Locate the cell with the specified text and output its [X, Y] center coordinate. 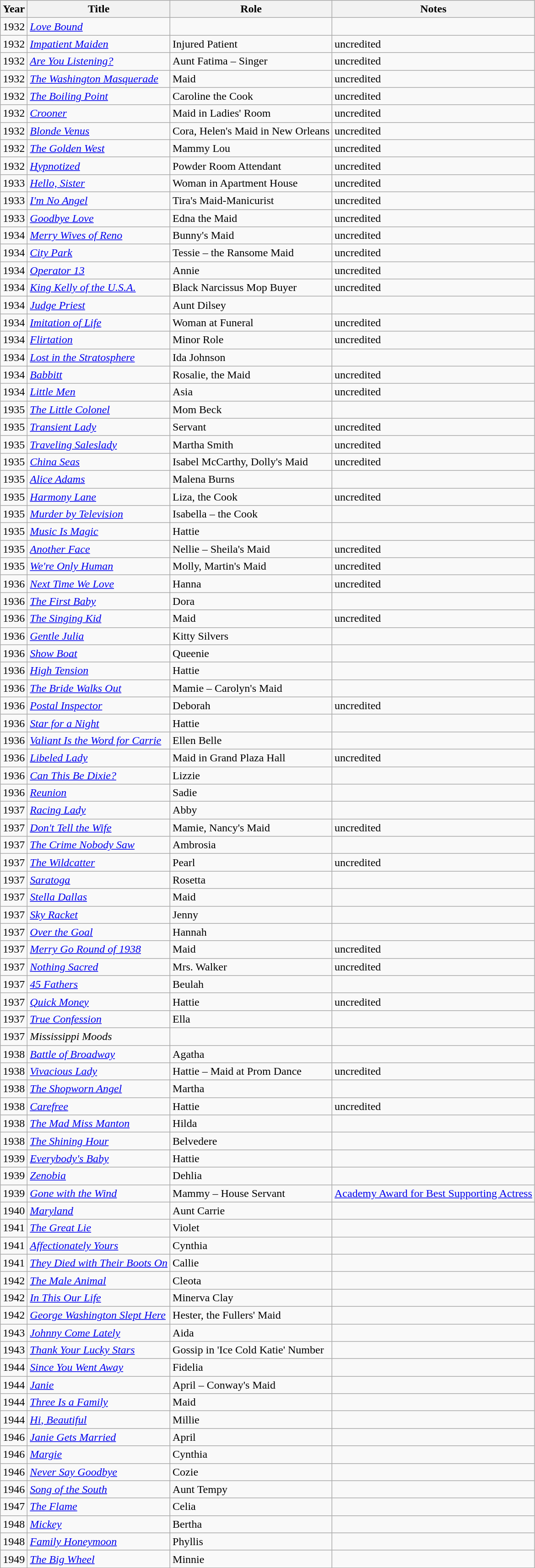
Mammy – House Servant [251, 1193]
Aunt Carrie [251, 1211]
The Little Colonel [99, 410]
Goodbye Love [99, 218]
April [251, 1437]
Maid in Grand Plaza Hall [251, 758]
Music Is Magic [99, 532]
Can This Be Dixie? [99, 776]
They Died with Their Boots On [99, 1263]
Agatha [251, 1054]
Little Men [99, 392]
Rosetta [251, 880]
Ida Johnson [251, 357]
Murder by Television [99, 514]
Nellie – Sheila's Maid [251, 549]
Violet [251, 1228]
Molly, Martin's Maid [251, 566]
Kitty Silvers [251, 636]
Vivacious Lady [99, 1072]
Song of the South [99, 1489]
The Great Lie [99, 1228]
Crooner [99, 113]
High Tension [99, 671]
Aunt Tempy [251, 1489]
Woman at Funeral [251, 323]
Nothing Sacred [99, 967]
Deborah [251, 706]
Hi, Beautiful [99, 1420]
Injured Patient [251, 44]
Woman in Apartment House [251, 183]
Impatient Maiden [99, 44]
The Male Animal [99, 1280]
Alice Adams [99, 479]
Valiant Is the Word for Carrie [99, 740]
Maryland [99, 1211]
The Wildcatter [99, 862]
Aunt Fatima – Singer [251, 61]
Queenie [251, 653]
Since You Went Away [99, 1368]
1949 [14, 1559]
Ellen Belle [251, 740]
Johnny Come Lately [99, 1333]
Tessie – the Ransome Maid [251, 253]
The Boiling Point [99, 96]
Love Bound [99, 27]
Mom Beck [251, 410]
Maid in Ladies' Room [251, 113]
Servant [251, 427]
Janie [99, 1385]
Postal Inspector [99, 706]
Cora, Helen's Maid in New Orleans [251, 131]
Babbitt [99, 375]
Are You Listening? [99, 61]
Annie [251, 270]
Margie [99, 1455]
George Washington Slept Here [99, 1315]
1940 [14, 1211]
We're Only Human [99, 566]
Dora [251, 601]
Another Face [99, 549]
Minnie [251, 1559]
Lost in the Stratosphere [99, 357]
Mrs. Walker [251, 967]
The First Baby [99, 601]
Beulah [251, 984]
Sadie [251, 793]
Family Honeymoon [99, 1541]
Never Say Goodbye [99, 1472]
The Washington Masquerade [99, 79]
Mammy Lou [251, 148]
Racing Lady [99, 810]
Saratoga [99, 880]
Rosalie, the Maid [251, 375]
Martha Smith [251, 444]
The Mad Miss Manton [99, 1124]
Operator 13 [99, 270]
Imitation of Life [99, 323]
Belvedere [251, 1141]
Transient Lady [99, 427]
Gossip in 'Ice Cold Katie' Number [251, 1350]
Academy Award for Best Supporting Actress [434, 1193]
King Kelly of the U.S.A. [99, 288]
Cozie [251, 1472]
Judge Priest [99, 305]
Abby [251, 810]
Zenobia [99, 1176]
Millie [251, 1420]
Hilda [251, 1124]
Minor Role [251, 340]
Star for a Night [99, 723]
Malena Burns [251, 479]
Bunny's Maid [251, 236]
The Bride Walks Out [99, 688]
Hanna [251, 584]
Battle of Broadway [99, 1054]
Reunion [99, 793]
Gentle Julia [99, 636]
Carefree [99, 1106]
Affectionately Yours [99, 1245]
Harmony Lane [99, 496]
April – Conway's Maid [251, 1385]
Stella Dallas [99, 897]
Quick Money [99, 1002]
China Seas [99, 462]
Don't Tell the Wife [99, 828]
Hattie – Maid at Prom Dance [251, 1072]
Martha [251, 1089]
Merry Go Round of 1938 [99, 949]
Bertha [251, 1524]
Aunt Dilsey [251, 305]
Libeled Lady [99, 758]
Hannah [251, 932]
True Confession [99, 1019]
The Shopworn Angel [99, 1089]
Year [14, 9]
Thank Your Lucky Stars [99, 1350]
Celia [251, 1507]
Show Boat [99, 653]
In This Our Life [99, 1298]
City Park [99, 253]
Role [251, 9]
Mamie – Carolyn's Maid [251, 688]
Cleota [251, 1280]
Dehlia [251, 1176]
Traveling Saleslady [99, 444]
The Crime Nobody Saw [99, 845]
Mamie, Nancy's Maid [251, 828]
The Singing Kid [99, 619]
Janie Gets Married [99, 1437]
Liza, the Cook [251, 496]
I'm No Angel [99, 200]
Three Is a Family [99, 1402]
Aida [251, 1333]
Title [99, 9]
Pearl [251, 862]
Mickey [99, 1524]
Merry Wives of Reno [99, 236]
45 Fathers [99, 984]
Callie [251, 1263]
Hello, Sister [99, 183]
Mississippi Moods [99, 1036]
Hester, the Fullers' Maid [251, 1315]
Edna the Maid [251, 218]
Isabel McCarthy, Dolly's Maid [251, 462]
Black Narcissus Mop Buyer [251, 288]
Over the Goal [99, 932]
Fidelia [251, 1368]
The Shining Hour [99, 1141]
Hypnotized [99, 166]
Powder Room Attendant [251, 166]
Notes [434, 9]
The Big Wheel [99, 1559]
The Golden West [99, 148]
Minerva Clay [251, 1298]
Jenny [251, 915]
Gone with the Wind [99, 1193]
1947 [14, 1507]
Ella [251, 1019]
Phyllis [251, 1541]
The Flame [99, 1507]
Everybody's Baby [99, 1158]
Lizzie [251, 776]
Flirtation [99, 340]
Blonde Venus [99, 131]
Ambrosia [251, 845]
Caroline the Cook [251, 96]
Tira's Maid-Manicurist [251, 200]
Isabella – the Cook [251, 514]
Asia [251, 392]
Next Time We Love [99, 584]
Sky Racket [99, 915]
